Determine the (x, y) coordinate at the center of the cell enclosing the given text.  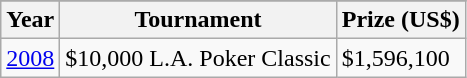
$10,000 L.A. Poker Classic (198, 58)
Tournament (198, 20)
Year (30, 20)
Prize (US$) (400, 20)
$1,596,100 (400, 58)
2008 (30, 58)
